Capture the cell that displays the provided text and extract its [x, y] central coordinate. 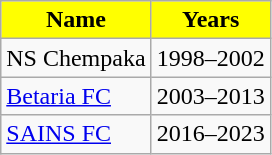
2003–2013 [210, 96]
Name [76, 20]
Betaria FC [76, 96]
2016–2023 [210, 134]
SAINS FC [76, 134]
1998–2002 [210, 58]
Years [210, 20]
NS Chempaka [76, 58]
